Determine the (x, y) coordinate at the center of the cell enclosing the given text.  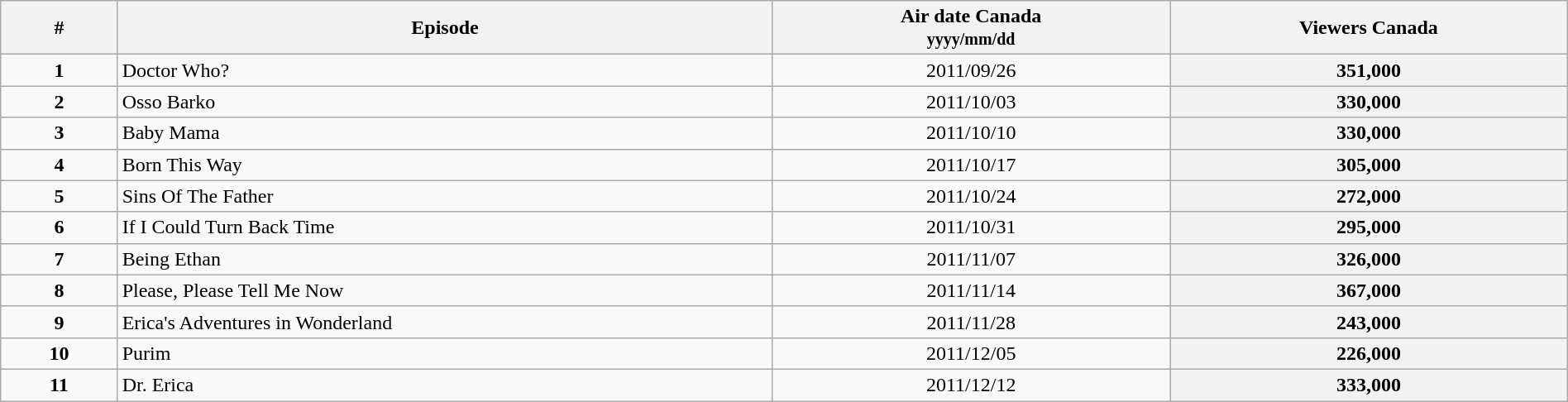
333,000 (1368, 385)
351,000 (1368, 70)
2011/10/24 (971, 196)
Born This Way (445, 165)
3 (60, 133)
5 (60, 196)
326,000 (1368, 259)
2011/10/31 (971, 227)
367,000 (1368, 290)
1 (60, 70)
10 (60, 353)
Please, Please Tell Me Now (445, 290)
Baby Mama (445, 133)
9 (60, 322)
2011/09/26 (971, 70)
2011/11/07 (971, 259)
2 (60, 102)
Being Ethan (445, 259)
Purim (445, 353)
2011/11/28 (971, 322)
4 (60, 165)
Episode (445, 28)
2011/11/14 (971, 290)
Viewers Canada (1368, 28)
Erica's Adventures in Wonderland (445, 322)
If I Could Turn Back Time (445, 227)
Doctor Who? (445, 70)
243,000 (1368, 322)
2011/10/17 (971, 165)
# (60, 28)
Air date Canadayyyy/mm/dd (971, 28)
Osso Barko (445, 102)
305,000 (1368, 165)
11 (60, 385)
2011/12/05 (971, 353)
272,000 (1368, 196)
Sins Of The Father (445, 196)
226,000 (1368, 353)
6 (60, 227)
8 (60, 290)
2011/10/03 (971, 102)
Dr. Erica (445, 385)
295,000 (1368, 227)
2011/12/12 (971, 385)
7 (60, 259)
2011/10/10 (971, 133)
